Search for the cell housing the specified text and yield its (x, y) center coordinate. 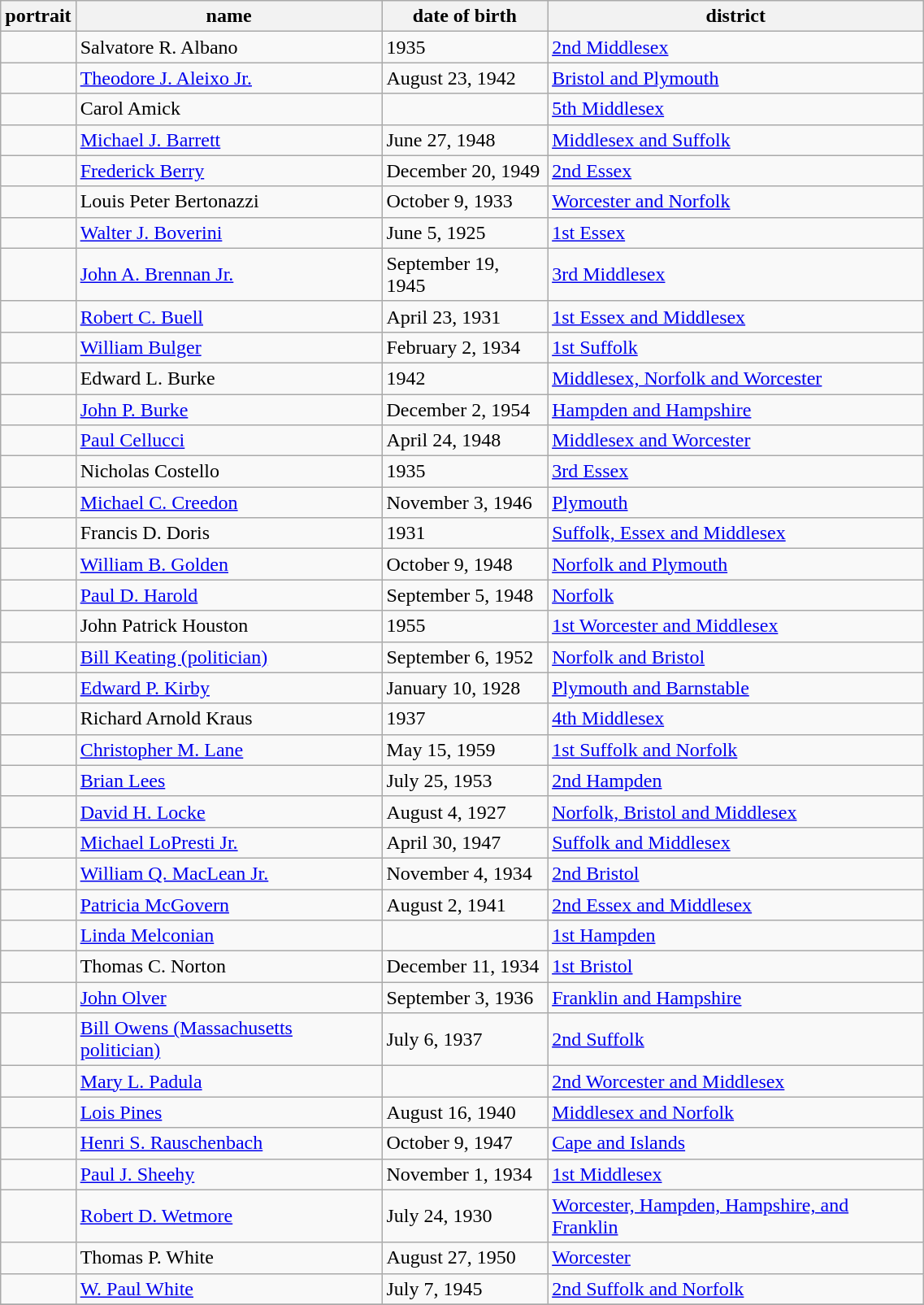
Worcester and Norfolk (736, 202)
Plymouth (736, 502)
Bill Keating (politician) (229, 657)
Mary L. Padula (229, 1081)
January 10, 1928 (465, 688)
Thomas P. White (229, 1258)
3rd Middlesex (736, 275)
Linda Melconian (229, 936)
1st Middlesex (736, 1174)
April 30, 1947 (465, 842)
William Bulger (229, 347)
Theodore J. Aleixo Jr. (229, 78)
district (736, 16)
Christopher M. Lane (229, 750)
Suffolk and Middlesex (736, 842)
Michael C. Creedon (229, 502)
August 16, 1940 (465, 1112)
Frederick Berry (229, 171)
Plymouth and Barnstable (736, 688)
1937 (465, 719)
Worcester, Hampden, Hampshire, and Franklin (736, 1216)
April 23, 1931 (465, 316)
Middlesex and Worcester (736, 441)
W. Paul White (229, 1289)
2nd Middlesex (736, 47)
Middlesex and Norfolk (736, 1112)
2nd Bristol (736, 873)
Francis D. Doris (229, 533)
December 2, 1954 (465, 409)
June 5, 1925 (465, 233)
September 3, 1936 (465, 998)
October 9, 1948 (465, 564)
November 3, 1946 (465, 502)
October 9, 1933 (465, 202)
Paul D. Harold (229, 595)
Nicholas Costello (229, 472)
1st Suffolk and Norfolk (736, 750)
1st Essex (736, 233)
Salvatore R. Albano (229, 47)
name (229, 16)
Lois Pines (229, 1112)
June 27, 1948 (465, 140)
Henri S. Rauschenbach (229, 1143)
John A. Brennan Jr. (229, 275)
John P. Burke (229, 409)
August 4, 1927 (465, 811)
John Olver (229, 998)
Middlesex, Norfolk and Worcester (736, 378)
September 19, 1945 (465, 275)
date of birth (465, 16)
August 2, 1941 (465, 905)
November 4, 1934 (465, 873)
December 20, 1949 (465, 171)
5th Middlesex (736, 109)
1st Worcester and Middlesex (736, 626)
4th Middlesex (736, 719)
Franklin and Hampshire (736, 998)
1st Essex and Middlesex (736, 316)
1955 (465, 626)
Hampden and Hampshire (736, 409)
Cape and Islands (736, 1143)
Michael J. Barrett (229, 140)
1st Suffolk (736, 347)
July 25, 1953 (465, 781)
Suffolk, Essex and Middlesex (736, 533)
Richard Arnold Kraus (229, 719)
2nd Suffolk and Norfolk (736, 1289)
William B. Golden (229, 564)
Robert D. Wetmore (229, 1216)
1931 (465, 533)
September 5, 1948 (465, 595)
Robert C. Buell (229, 316)
February 2, 1934 (465, 347)
May 15, 1959 (465, 750)
Norfolk, Bristol and Middlesex (736, 811)
July 7, 1945 (465, 1289)
David H. Locke (229, 811)
1942 (465, 378)
Worcester (736, 1258)
2nd Suffolk (736, 1039)
September 6, 1952 (465, 657)
Middlesex and Suffolk (736, 140)
Edward L. Burke (229, 378)
Brian Lees (229, 781)
portrait (38, 16)
November 1, 1934 (465, 1174)
Norfolk and Bristol (736, 657)
Paul J. Sheehy (229, 1174)
2nd Essex and Middlesex (736, 905)
2nd Hampden (736, 781)
Norfolk (736, 595)
William Q. MacLean Jr. (229, 873)
Michael LoPresti Jr. (229, 842)
Edward P. Kirby (229, 688)
December 11, 1934 (465, 967)
July 24, 1930 (465, 1216)
Paul Cellucci (229, 441)
2nd Worcester and Middlesex (736, 1081)
2nd Essex (736, 171)
Thomas C. Norton (229, 967)
Walter J. Boverini (229, 233)
October 9, 1947 (465, 1143)
August 23, 1942 (465, 78)
Carol Amick (229, 109)
Bill Owens (Massachusetts politician) (229, 1039)
John Patrick Houston (229, 626)
1st Hampden (736, 936)
April 24, 1948 (465, 441)
Louis Peter Bertonazzi (229, 202)
Norfolk and Plymouth (736, 564)
July 6, 1937 (465, 1039)
3rd Essex (736, 472)
August 27, 1950 (465, 1258)
1st Bristol (736, 967)
Bristol and Plymouth (736, 78)
Patricia McGovern (229, 905)
